Identify which cell holds the provided text, then report its (X, Y) central coordinate. 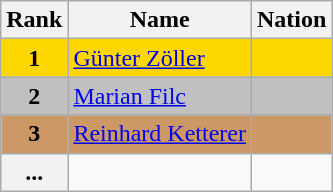
Nation (292, 20)
1 (34, 58)
Marian Filc (160, 96)
Reinhard Ketterer (160, 134)
3 (34, 134)
... (34, 172)
Günter Zöller (160, 58)
Rank (34, 20)
2 (34, 96)
Name (160, 20)
